Return the (X, Y) coordinate for the center point of the cell that contains the specified text.  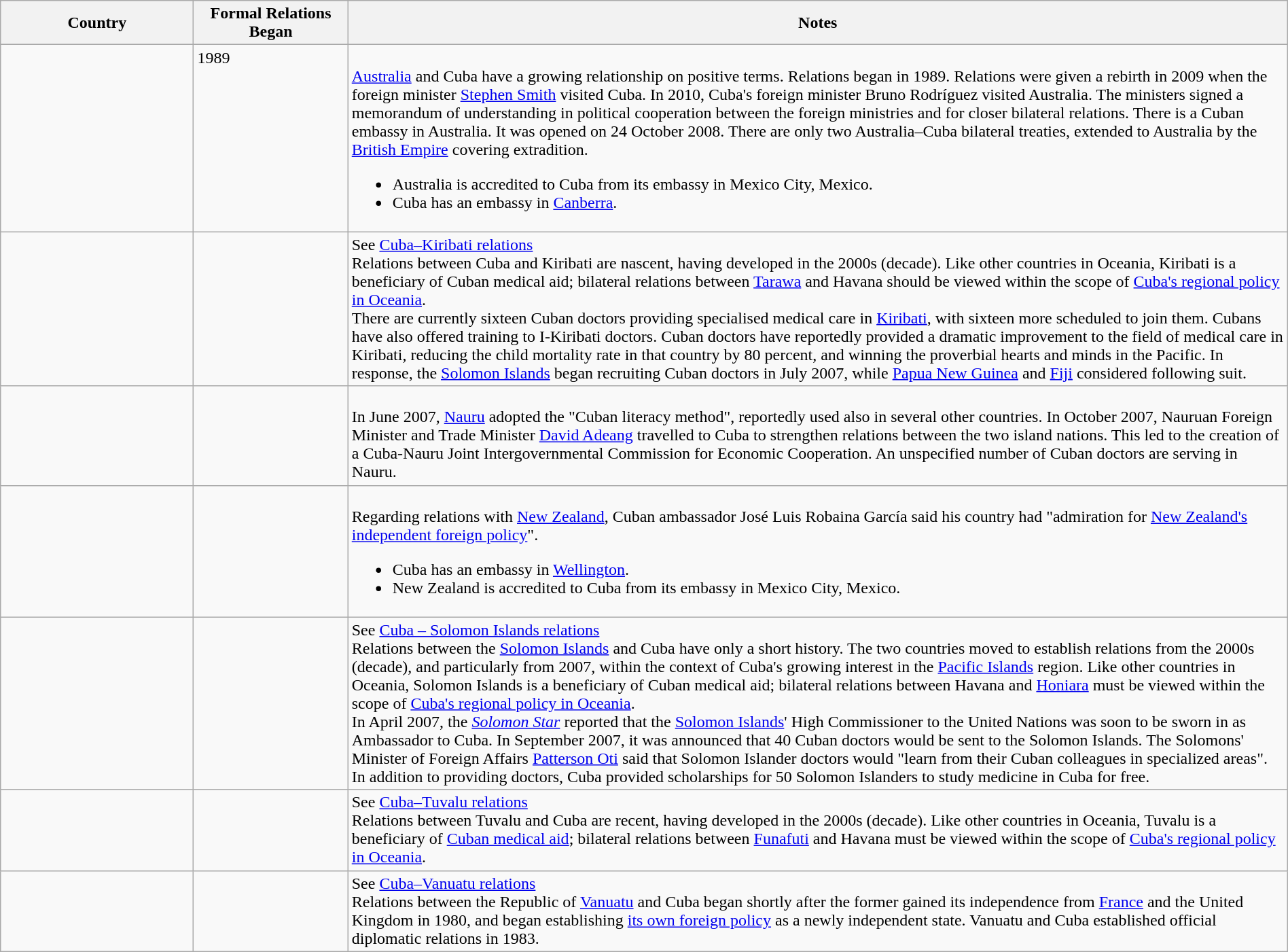
1989 (270, 139)
Formal Relations Began (270, 23)
Country (97, 23)
Notes (818, 23)
